Extract the [x, y] coordinate from the center of the cell holding the provided text.  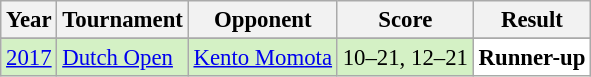
Year [29, 20]
Runner-up [532, 58]
2017 [29, 58]
Dutch Open [122, 58]
Result [532, 20]
Tournament [122, 20]
Kento Momota [262, 58]
10–21, 12–21 [405, 58]
Opponent [262, 20]
Score [405, 20]
